Locate the cell with the specified text and output its [x, y] center coordinate. 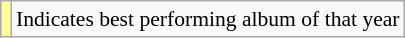
Indicates best performing album of that year [208, 19]
